Provide the (X, Y) coordinate of the cell's center where the given text is located.  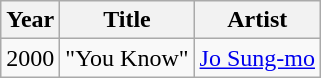
Artist (257, 20)
Jo Sung-mo (257, 58)
2000 (30, 58)
"You Know" (127, 58)
Year (30, 20)
Title (127, 20)
